Extract the [X, Y] coordinate from the center of the cell holding the provided text.  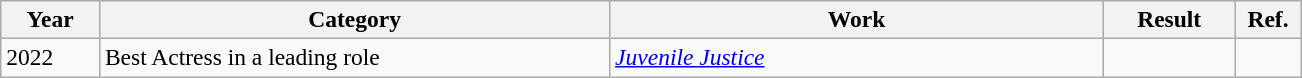
Work [857, 19]
2022 [50, 57]
Best Actress in a leading role [354, 57]
Category [354, 19]
Result [1169, 19]
Ref. [1268, 19]
Juvenile Justice [857, 57]
Year [50, 19]
